Locate the cell with the specified text and output its (X, Y) center coordinate. 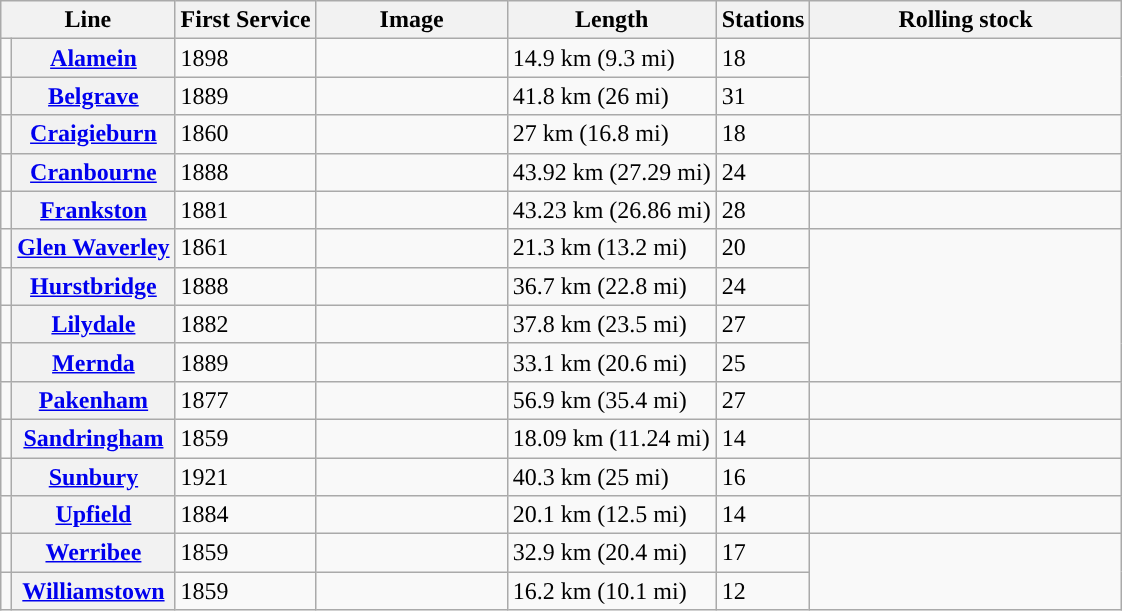
Werribee (94, 553)
12 (763, 591)
56.9 km (35.4 mi) (612, 400)
33.1 km (20.6 mi) (612, 362)
14.9 km (9.3 mi) (612, 58)
Mernda (94, 362)
28 (763, 210)
Hurstbridge (94, 286)
Glen Waverley (94, 248)
25 (763, 362)
Sandringham (94, 438)
37.8 km (23.5 mi) (612, 324)
Upfield (94, 515)
32.9 km (20.4 mi) (612, 553)
Cranbourne (94, 172)
Frankston (94, 210)
1861 (246, 248)
Lilydale (94, 324)
16.2 km (10.1 mi) (612, 591)
27 km (16.8 mi) (612, 134)
1860 (246, 134)
20 (763, 248)
16 (763, 477)
1898 (246, 58)
1877 (246, 400)
Rolling stock (966, 20)
17 (763, 553)
Belgrave (94, 96)
41.8 km (26 mi) (612, 96)
21.3 km (13.2 mi) (612, 248)
40.3 km (25 mi) (612, 477)
Length (612, 20)
1881 (246, 210)
1882 (246, 324)
First Service (246, 20)
Image (412, 20)
Williamstown (94, 591)
Sunbury (94, 477)
Craigieburn (94, 134)
43.92 km (27.29 mi) (612, 172)
36.7 km (22.8 mi) (612, 286)
Pakenham (94, 400)
20.1 km (12.5 mi) (612, 515)
31 (763, 96)
Stations (763, 20)
Line (88, 20)
43.23 km (26.86 mi) (612, 210)
1921 (246, 477)
18.09 km (11.24 mi) (612, 438)
1884 (246, 515)
Alamein (94, 58)
